Return [x, y] of the center of cell containing provided text 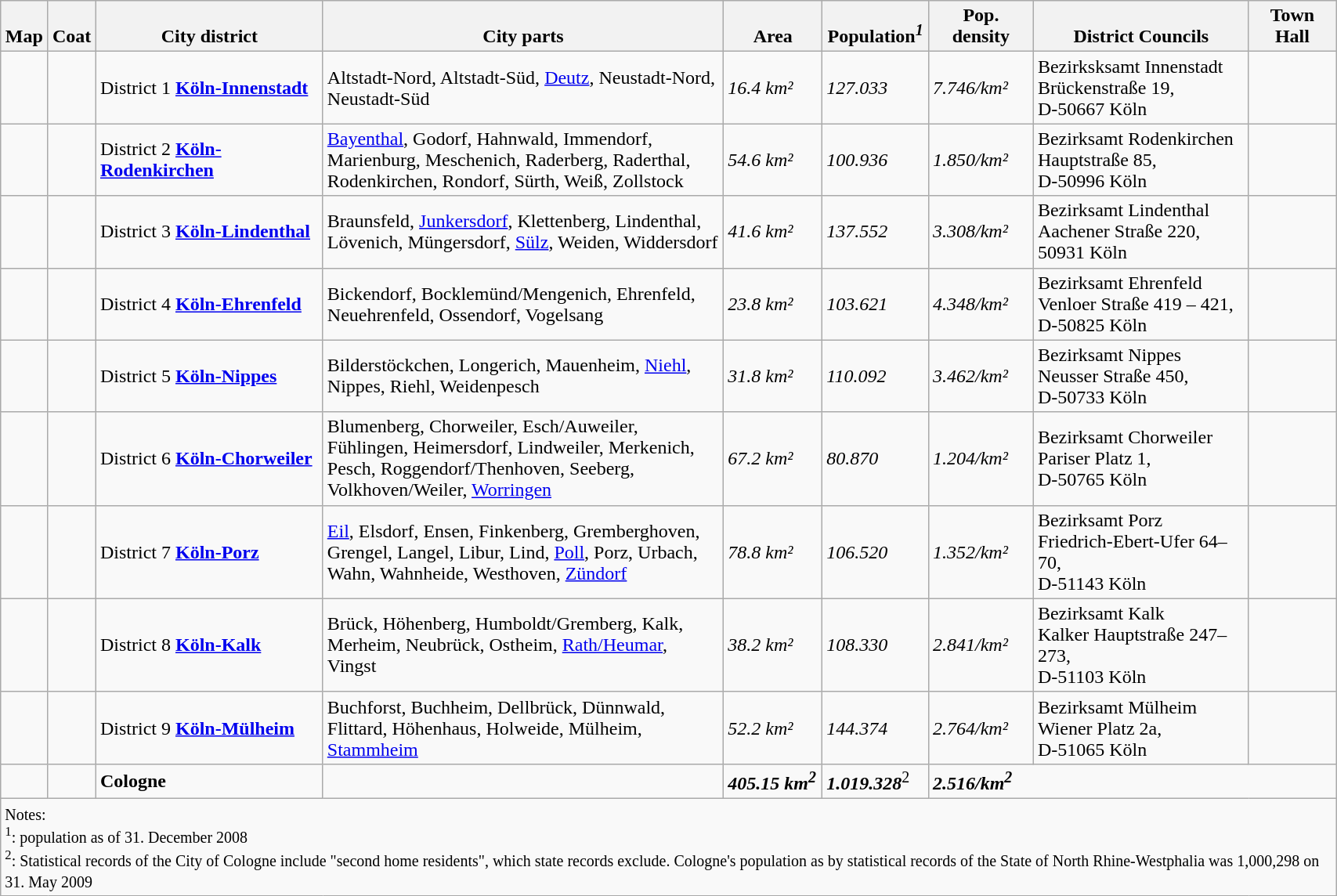
Bezirksamt Chorweiler Pariser Platz 1, D-50765 Köln [1140, 459]
Coat [72, 27]
Bickendorf, Bocklemünd/Mengenich, Ehrenfeld, Neuehrenfeld, Ossendorf, Vogelsang [523, 304]
2.516/km2 [1132, 782]
127.033 [876, 88]
3.308/km² [981, 232]
405.15 km2 [773, 782]
Bezirksamt Ehrenfeld Venloer Straße 419 – 421, D-50825 Köln [1140, 304]
110.092 [876, 376]
Bilderstöckchen, Longerich, Mauenheim, Niehl, Nippes, Riehl, Weidenpesch [523, 376]
Area [773, 27]
Bezirksksamt Innenstadt Brückenstraße 19, D-50667 Köln [1140, 88]
16.4 km² [773, 88]
District 9 Köln-Mülheim [209, 728]
Brück, Höhenberg, Humboldt/Gremberg, Kalk, Merheim, Neubrück, Ostheim, Rath/Heumar, Vingst [523, 645]
City district [209, 27]
52.2 km² [773, 728]
District Councils [1140, 27]
2.841/km² [981, 645]
District 5 Köln-Nippes [209, 376]
103.621 [876, 304]
67.2 km² [773, 459]
Bezirksamt KalkKalker Hauptstraße 247–273,D-51103 Köln [1140, 645]
100.936 [876, 160]
Map [24, 27]
Buchforst, Buchheim, Dellbrück, Dünnwald, Flittard, Höhenhaus, Holweide, Mülheim, Stammheim [523, 728]
Bezirksamt Lindenthal Aachener Straße 220, 50931 Köln [1140, 232]
City parts [523, 27]
Town Hall [1292, 27]
4.348/km² [981, 304]
106.520 [876, 551]
1.019.3282 [876, 782]
144.374 [876, 728]
54.6 km² [773, 160]
Bayenthal, Godorf, Hahnwald, Immendorf, Marienburg, Meschenich, Raderberg, Raderthal, Rodenkirchen, Rondorf, Sürth, Weiß, Zollstock [523, 160]
District 8 Köln-Kalk [209, 645]
Altstadt-Nord, Altstadt-Süd, Deutz, Neustadt-Nord, Neustadt-Süd [523, 88]
Bezirksamt Mülheim Wiener Platz 2a,D-51065 Köln [1140, 728]
108.330 [876, 645]
38.2 km² [773, 645]
1.204/km² [981, 459]
1.850/km² [981, 160]
78.8 km² [773, 551]
District 3 Köln-Lindenthal [209, 232]
Pop. density [981, 27]
3.462/km² [981, 376]
31.8 km² [773, 376]
District 2 Köln-Rodenkirchen [209, 160]
Bezirksamt PorzFriedrich-Ebert-Ufer 64–70, D-51143 Köln [1140, 551]
41.6 km² [773, 232]
District 6 Köln-Chorweiler [209, 459]
80.870 [876, 459]
Bezirksamt Rodenkirchen Hauptstraße 85, D-50996 Köln [1140, 160]
Population1 [876, 27]
1.352/km² [981, 551]
Bezirksamt NippesNeusser Straße 450,D-50733 Köln [1140, 376]
2.764/km² [981, 728]
District 7 Köln-Porz [209, 551]
Eil, Elsdorf, Ensen, Finkenberg, Gremberghoven, Grengel, Langel, Libur, Lind, Poll, Porz, Urbach, Wahn, Wahnheide, Westhoven, Zündorf [523, 551]
District 4 Köln-Ehrenfeld [209, 304]
7.746/km² [981, 88]
23.8 km² [773, 304]
District 1 Köln-Innenstadt [209, 88]
Cologne [209, 782]
137.552 [876, 232]
Braunsfeld, Junkersdorf, Klettenberg, Lindenthal, Lövenich, Müngersdorf, Sülz, Weiden, Widdersdorf [523, 232]
